Pinpoint the cell where the given text exists, returning its [X, Y] midpoint coordinate. 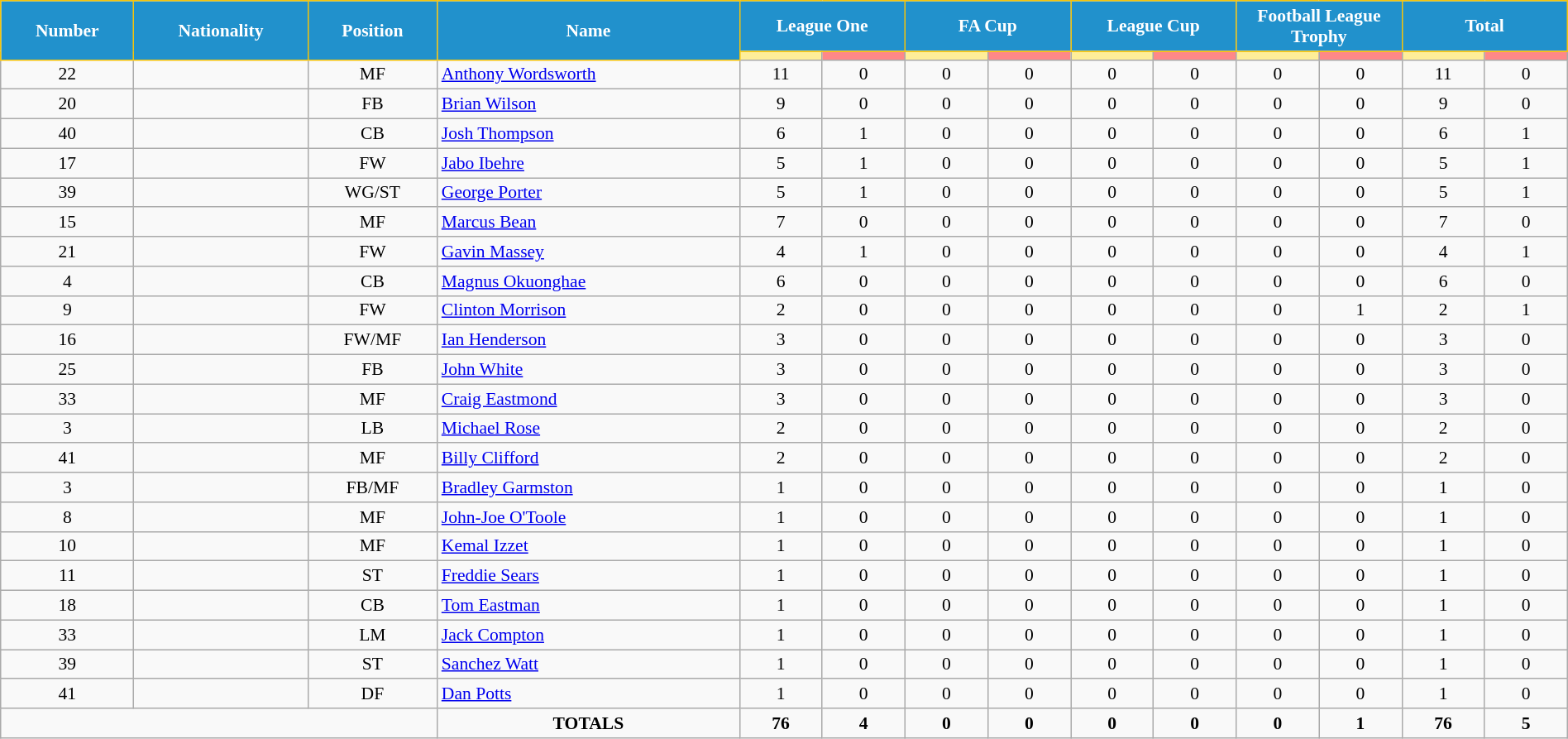
17 [68, 163]
8 [68, 517]
18 [68, 606]
Billy Clifford [589, 458]
Ian Henderson [589, 340]
Bradley Garmston [589, 487]
Jabo Ibehre [589, 163]
Kemal Izzet [589, 546]
Football League Trophy [1319, 26]
25 [68, 370]
DF [372, 694]
Michael Rose [589, 429]
21 [68, 252]
10 [68, 546]
Tom Eastman [589, 606]
Dan Potts [589, 694]
TOTALS [589, 723]
FB/MF [372, 487]
16 [68, 340]
Anthony Wordsworth [589, 74]
Number [68, 30]
Freddie Sears [589, 576]
Jack Compton [589, 635]
Clinton Morrison [589, 310]
Brian Wilson [589, 104]
John-Joe O'Toole [589, 517]
Gavin Massey [589, 252]
League Cup [1153, 26]
Sanchez Watt [589, 665]
Josh Thompson [589, 134]
Position [372, 30]
15 [68, 223]
LB [372, 429]
20 [68, 104]
League One [822, 26]
40 [68, 134]
Name [589, 30]
Nationality [221, 30]
LM [372, 635]
John White [589, 370]
George Porter [589, 193]
Marcus Bean [589, 223]
Magnus Okuonghae [589, 281]
WG/ST [372, 193]
Total [1484, 26]
FW/MF [372, 340]
Craig Eastmond [589, 399]
22 [68, 74]
FA Cup [987, 26]
